Capture the cell that displays the provided text and extract its (x, y) central coordinate. 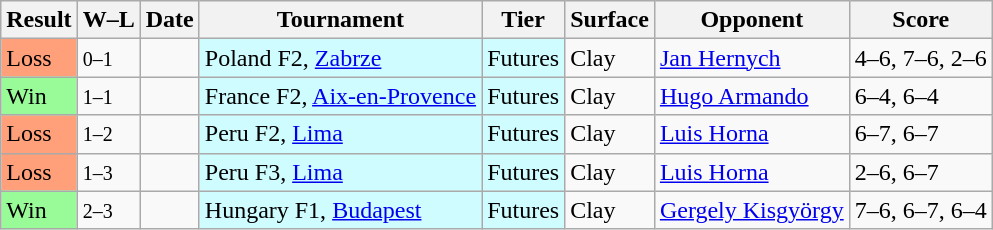
Surface (610, 20)
Result (39, 20)
Poland F2, Zabrze (340, 58)
Date (170, 20)
0–1 (108, 58)
Hungary F1, Budapest (340, 210)
1–3 (108, 172)
6–4, 6–4 (920, 96)
2–3 (108, 210)
1–1 (108, 96)
Gergely Kisgyörgy (752, 210)
6–7, 6–7 (920, 134)
Score (920, 20)
Jan Hernych (752, 58)
2–6, 6–7 (920, 172)
Opponent (752, 20)
Peru F2, Lima (340, 134)
Tournament (340, 20)
4–6, 7–6, 2–6 (920, 58)
W–L (108, 20)
1–2 (108, 134)
Peru F3, Lima (340, 172)
Hugo Armando (752, 96)
France F2, Aix-en-Provence (340, 96)
Tier (524, 20)
7–6, 6–7, 6–4 (920, 210)
